Pinpoint the cell where the given text exists, returning its (x, y) midpoint coordinate. 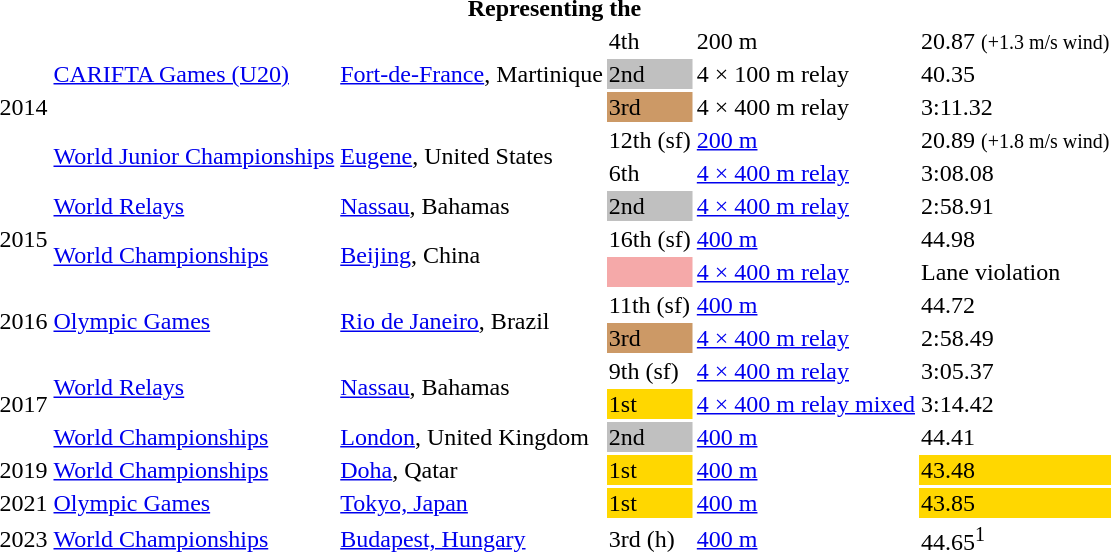
40.35 (1014, 74)
4 × 400 m relay mixed (806, 404)
20.87 (+1.3 m/s wind) (1014, 41)
44.41 (1014, 437)
2:58.49 (1014, 338)
4th (650, 41)
16th (sf) (650, 239)
London, United Kingdom (472, 437)
3:05.37 (1014, 371)
43.48 (1014, 470)
9th (sf) (650, 371)
Lane violation (1014, 272)
20.89 (+1.8 m/s wind) (1014, 140)
4 × 100 m relay (806, 74)
44.72 (1014, 305)
11th (sf) (650, 305)
2:58.91 (1014, 206)
3:14.42 (1014, 404)
Tokyo, Japan (472, 503)
44.98 (1014, 239)
Doha, Qatar (472, 470)
3:08.08 (1014, 173)
12th (sf) (650, 140)
Rio de Janeiro, Brazil (472, 322)
6th (650, 173)
Beijing, China (472, 256)
World Junior Championships (194, 156)
CARIFTA Games (U20) (194, 74)
Eugene, United States (472, 156)
3:11.32 (1014, 107)
43.85 (1014, 503)
Fort-de-France, Martinique (472, 74)
